For the text-containing cell, return its midpoint in (x, y) coordinate format. 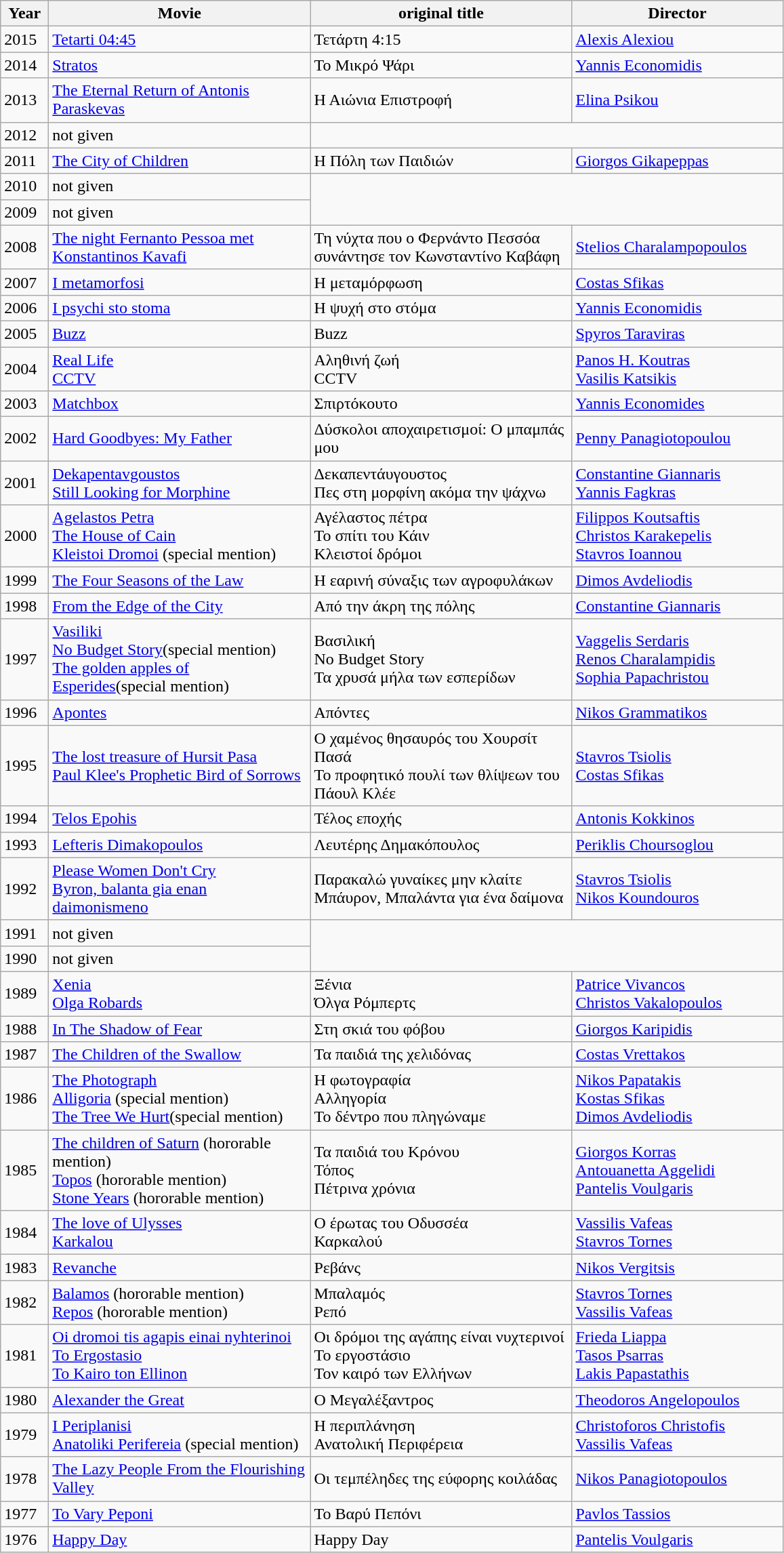
The Photograph Alligoria (special mention) The Tree We Hurt(special mention) (180, 1099)
The Children of the Swallow (180, 1055)
Alexis Alexiou (678, 39)
Giorgos Gikapeppas (678, 161)
In The Shadow of Fear (180, 1028)
2015 (24, 39)
Τα παιδιά της χελιδόνας (441, 1055)
2013 (24, 100)
Frieda Liappa Tasos Psarras Lakis Papastathis (678, 1356)
Vassilis VafeasStavros Tornes (678, 1232)
Ρεβάνς (441, 1268)
Nikos Grammatikos (678, 712)
2014 (24, 65)
Η περιπλάνηση Ανατολική Περιφέρεια (441, 1434)
I metamorfosi (180, 282)
The love of Ulysses Karkalou (180, 1232)
original title (441, 14)
2006 (24, 308)
The Four Seasons of the Law (180, 580)
Pantelis Voulgaris (678, 1539)
Απόντες (441, 712)
2004 (24, 369)
1978 (24, 1479)
Δύσκολοι αποχαιρετισμοί: Ο μπαμπάς μου (441, 439)
I Periplanisi Anatoliki Perifereia (special mention) (180, 1434)
To Vary Peponi (180, 1514)
1983 (24, 1268)
Παρακαλώ γυναίκες μην κλαίτε Μπάυρον, Μπαλάντα για ένα δαίμονα (441, 889)
Alexander the Great (180, 1400)
1985 (24, 1170)
Matchbox (180, 404)
Stelios Charalampopoulos (678, 247)
Telos Epohis (180, 819)
Ξένια Όλγα Ρόμπερτς (441, 994)
1998 (24, 606)
Tetarti 04:45 (180, 39)
Please Women Don't Cry Byron, balanta gia enan daimonismeno (180, 889)
Stavros TornesVassilis Vafeas (678, 1303)
The night Fernanto Pessoa met Konstantinos Kavafi (180, 247)
Real LifeCCTV (180, 369)
Constantine Giannaris (678, 606)
Ο έρωτας του Οδυσσέα Καρκαλού (441, 1232)
Οι τεμπέληδες της εύφορης κοιλάδας (441, 1479)
The Eternal Return of Antonis Paraskevas (180, 100)
DekapentavgoustosStill Looking for Morphine (180, 483)
1994 (24, 819)
1999 (24, 580)
2005 (24, 334)
Stavros Tsiolis Nikos Koundouros (678, 889)
Vaggelis Serdaris Renos Charalampidis Sophia Papachristou (678, 659)
Periklis Choursoglou (678, 845)
Pavlos Tassios (678, 1514)
Η Αιώνια Επιστροφή (441, 100)
Penny Panagiotopoulou (678, 439)
Nikos Panagiotopoulos (678, 1479)
Constantine Giannaris Yannis Fagkras (678, 483)
Panos H. KoutrasVasilis Katsikis (678, 369)
Theodoros Angelopoulos (678, 1400)
The Lazy People From the Flourishing Valley (180, 1479)
1977 (24, 1514)
2001 (24, 483)
Αγέλαστος πέτρα Το σπίτι του Κάιν Κλειστοί δρόμοι (441, 536)
1984 (24, 1232)
Dimos Avdeliodis (678, 580)
Agelastos Petra The House of Cain Kleistoi Dromoi (special mention) (180, 536)
Stavros Tsiolis Costas Sfikas (678, 766)
Αληθινή ζωή CCTV (441, 369)
Στη σκιά του φόβου (441, 1028)
Antonis Kokkinos (678, 819)
Η φωτογραφία Αλληγορία Το δέντρο που πληγώναμε (441, 1099)
From the Edge of the City (180, 606)
1997 (24, 659)
Giorgos KorrasAntouanetta AggelidiPantelis Voulgaris (678, 1170)
Elina Psikou (678, 100)
1996 (24, 712)
Τετάρτη 4:15 (441, 39)
1979 (24, 1434)
Christoforos Christofis Vassilis Vafeas (678, 1434)
Από την άκρη της πόλης (441, 606)
Patrice Vivancos Christos Vakalopoulos (678, 994)
1995 (24, 766)
Director (678, 14)
Nikos Vergitsis (678, 1268)
1982 (24, 1303)
1987 (24, 1055)
Oi dromoi tis agapis einai nyhterinoi To ErgostasioTo Kairo ton Ellinon (180, 1356)
Movie (180, 14)
1986 (24, 1099)
2008 (24, 247)
2009 (24, 212)
Το Βαρύ Πεπόνι (441, 1514)
Ο Μεγαλέξαντρος (441, 1400)
Τα παιδιά του Κρόνου Τόπος Πέτρινα χρόνια (441, 1170)
Yannis Economides (678, 404)
ΔεκαπεντάυγουστοςΠες στη μορφίνη ακόμα την ψάχνω (441, 483)
2000 (24, 536)
2012 (24, 135)
Xenia Olga Robards (180, 994)
Hard Goodbyes: My Father (180, 439)
1976 (24, 1539)
The children of Saturn (hororable mention)Topos (hororable mention) Stone Years (hororable mention) (180, 1170)
Revanche (180, 1268)
Η ψυχή στο στόμα (441, 308)
1990 (24, 959)
1981 (24, 1356)
The City of Children (180, 161)
Η Πόλη των Παιδιών (441, 161)
Costas Sfikas (678, 282)
1980 (24, 1400)
Apontes (180, 712)
Nikos Papatakis Kostas Sfikas Dimos Avdeliodis (678, 1099)
Spyros Taraviras (678, 334)
Ο χαμένος θησαυρός του Χουρσίτ Πασά Το προφητικό πουλί των θλίψεων του Πάουλ Κλέε (441, 766)
Μπαλαμός Ρεπό (441, 1303)
Τέλος εποχής (441, 819)
Τη νύχτα που ο Φερνάντο Πεσσόα συνάντησε τον Κωνσταντίνο Καβάφη (441, 247)
Σπιρτόκουτο (441, 404)
1989 (24, 994)
Βασιλική No Budget Story Τα χρυσά μήλα των εσπερίδων (441, 659)
1991 (24, 933)
Lefteris Dimakopoulos (180, 845)
1993 (24, 845)
Το Μικρό Ψάρι (441, 65)
Balamos (hororable mention)Repos (hororable mention) (180, 1303)
Year (24, 14)
I psychi sto stoma (180, 308)
Η εαρινή σύναξις των αγροφυλάκων (441, 580)
Η μεταμόρφωση (441, 282)
1988 (24, 1028)
Λευτέρης Δημακόπουλος (441, 845)
Stratos (180, 65)
The lost treasure of Hursit PasaPaul Klee's Prophetic Bird of Sorrows (180, 766)
Costas Vrettakos (678, 1055)
1992 (24, 889)
2007 (24, 282)
Giorgos Karipidis (678, 1028)
2010 (24, 186)
2011 (24, 161)
Vasiliki No Budget Story(special mention) The golden apples of Esperides(special mention) (180, 659)
2002 (24, 439)
2003 (24, 404)
Οι δρόμοι της αγάπης είναι νυχτερινοί Το εργοστάσιο Τον καιρό των Ελλήνων (441, 1356)
Filippos Koutsaftis Christos Karakepelis Stavros Ioannou (678, 536)
